Output the [X, Y] coordinate of the center of the cell containing the given text.  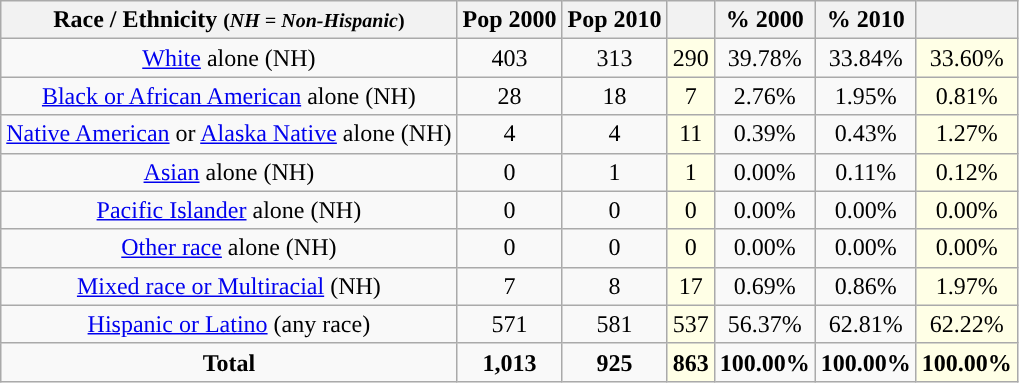
925 [614, 362]
17 [690, 286]
0.39% [764, 134]
0.81% [966, 96]
62.81% [866, 324]
39.78% [764, 58]
62.22% [966, 324]
0.86% [866, 286]
% 2000 [764, 20]
0.69% [764, 286]
1.97% [966, 286]
Pop 2010 [614, 20]
0.12% [966, 172]
28 [510, 96]
Native American or Alaska Native alone (NH) [229, 134]
863 [690, 362]
1.27% [966, 134]
2.76% [764, 96]
1,013 [510, 362]
1.95% [866, 96]
Asian alone (NH) [229, 172]
33.84% [866, 58]
33.60% [966, 58]
0.11% [866, 172]
Race / Ethnicity (NH = Non-Hispanic) [229, 20]
581 [614, 324]
290 [690, 58]
Other race alone (NH) [229, 248]
403 [510, 58]
571 [510, 324]
Hispanic or Latino (any race) [229, 324]
Black or African American alone (NH) [229, 96]
% 2010 [866, 20]
313 [614, 58]
Pop 2000 [510, 20]
White alone (NH) [229, 58]
8 [614, 286]
Mixed race or Multiracial (NH) [229, 286]
0.43% [866, 134]
Total [229, 362]
18 [614, 96]
56.37% [764, 324]
Pacific Islander alone (NH) [229, 210]
11 [690, 134]
537 [690, 324]
